From the cell containing the given text, extract its center point as [x, y] coordinate. 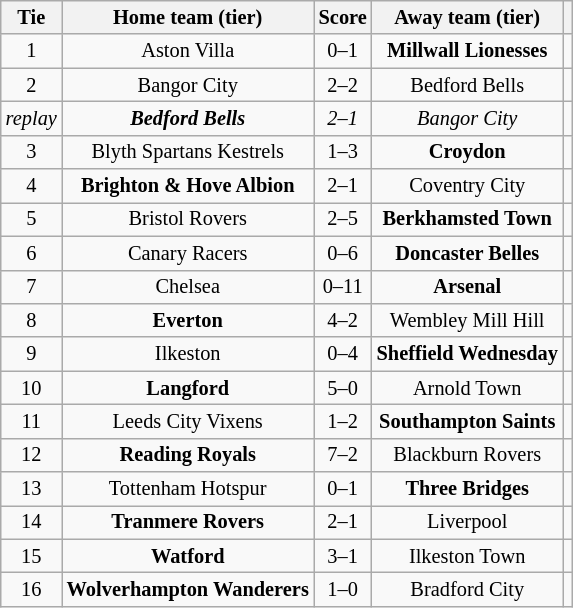
Arsenal [468, 287]
Arnold Town [468, 388]
2 [32, 85]
1–0 [343, 589]
4 [32, 186]
3 [32, 152]
Liverpool [468, 522]
11 [32, 421]
0–11 [343, 287]
Sheffield Wednesday [468, 354]
Chelsea [188, 287]
2–5 [343, 219]
Three Bridges [468, 489]
Southampton Saints [468, 421]
Bristol Rovers [188, 219]
Score [343, 17]
Ilkeston [188, 354]
Aston Villa [188, 51]
7 [32, 287]
Langford [188, 388]
Millwall Lionesses [468, 51]
5–0 [343, 388]
1–3 [343, 152]
12 [32, 455]
Everton [188, 320]
Leeds City Vixens [188, 421]
1–2 [343, 421]
Home team (tier) [188, 17]
Ilkeston Town [468, 556]
Away team (tier) [468, 17]
10 [32, 388]
Blyth Spartans Kestrels [188, 152]
Blackburn Rovers [468, 455]
Wembley Mill Hill [468, 320]
Reading Royals [188, 455]
Tranmere Rovers [188, 522]
Bradford City [468, 589]
4–2 [343, 320]
Brighton & Hove Albion [188, 186]
2–2 [343, 85]
Wolverhampton Wanderers [188, 589]
14 [32, 522]
13 [32, 489]
5 [32, 219]
Doncaster Belles [468, 253]
Croydon [468, 152]
6 [32, 253]
0–4 [343, 354]
Canary Racers [188, 253]
7–2 [343, 455]
16 [32, 589]
Berkhamsted Town [468, 219]
9 [32, 354]
Coventry City [468, 186]
Tottenham Hotspur [188, 489]
replay [32, 118]
3–1 [343, 556]
Watford [188, 556]
15 [32, 556]
0–6 [343, 253]
1 [32, 51]
Tie [32, 17]
8 [32, 320]
